Search for the cell housing the specified text and yield its [x, y] center coordinate. 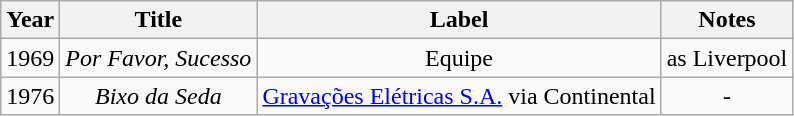
- [727, 96]
Notes [727, 20]
Gravações Elétricas S.A. via Continental [459, 96]
Por Favor, Sucesso [158, 58]
as Liverpool [727, 58]
Equipe [459, 58]
1969 [30, 58]
Bixo da Seda [158, 96]
1976 [30, 96]
Label [459, 20]
Title [158, 20]
Year [30, 20]
